Search for the cell housing the specified text and yield its (x, y) center coordinate. 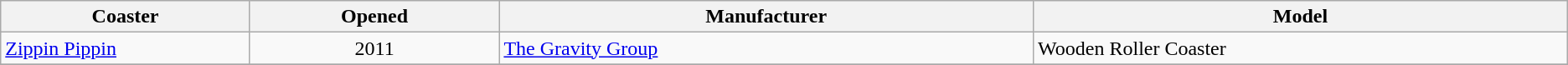
Opened (374, 17)
2011 (374, 48)
The Gravity Group (766, 48)
Zippin Pippin (126, 48)
Model (1301, 17)
Coaster (126, 17)
Manufacturer (766, 17)
Wooden Roller Coaster (1301, 48)
